Find where the given text appears and provide that cell's center as (x, y) coordinate. 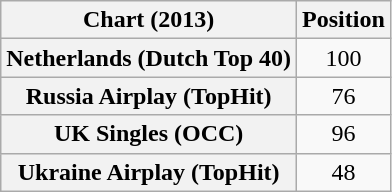
Netherlands (Dutch Top 40) (149, 58)
UK Singles (OCC) (149, 134)
100 (344, 58)
Position (344, 20)
Russia Airplay (TopHit) (149, 96)
76 (344, 96)
48 (344, 172)
Chart (2013) (149, 20)
96 (344, 134)
Ukraine Airplay (TopHit) (149, 172)
